Detect which cell encompasses the target text, then output its (x, y) center coordinate. 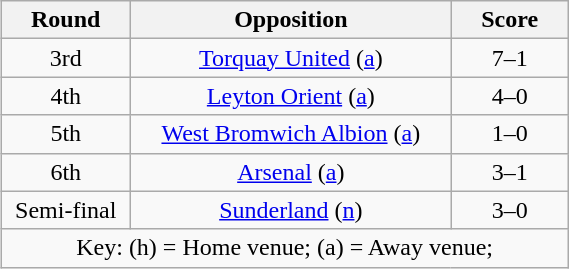
Round (66, 20)
Score (510, 20)
Key: (h) = Home venue; (a) = Away venue; (284, 248)
5th (66, 134)
3rd (66, 58)
Semi-final (66, 210)
4th (66, 96)
Sunderland (n) (290, 210)
3–0 (510, 210)
West Bromwich Albion (a) (290, 134)
Opposition (290, 20)
Leyton Orient (a) (290, 96)
7–1 (510, 58)
1–0 (510, 134)
3–1 (510, 172)
Arsenal (a) (290, 172)
Torquay United (a) (290, 58)
4–0 (510, 96)
6th (66, 172)
